Provide the (x, y) coordinate of the cell's center where the given text is located.  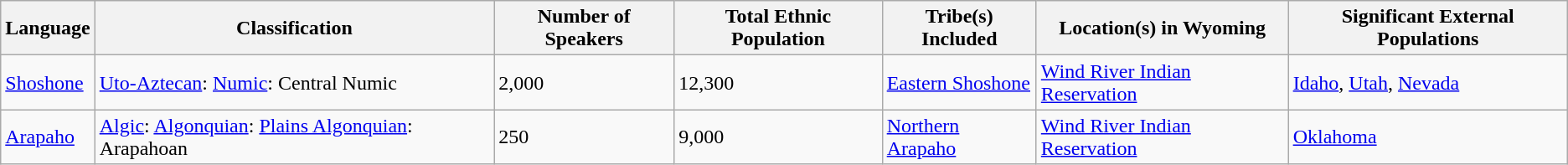
Location(s) in Wyoming (1163, 28)
250 (585, 137)
Oklahoma (1427, 137)
Northern Arapaho (959, 137)
12,300 (778, 82)
Arapaho (48, 137)
2,000 (585, 82)
Number of Speakers (585, 28)
Uto-Aztecan: Numic: Central Numic (295, 82)
Idaho, Utah, Nevada (1427, 82)
Language (48, 28)
Total Ethnic Population (778, 28)
Classification (295, 28)
Shoshone (48, 82)
Tribe(s) Included (959, 28)
Algic: Algonquian: Plains Algonquian: Arapahoan (295, 137)
Significant External Populations (1427, 28)
Eastern Shoshone (959, 82)
9,000 (778, 137)
